Scan for the cell matching the given text and deliver its [x, y] coordinate at center. 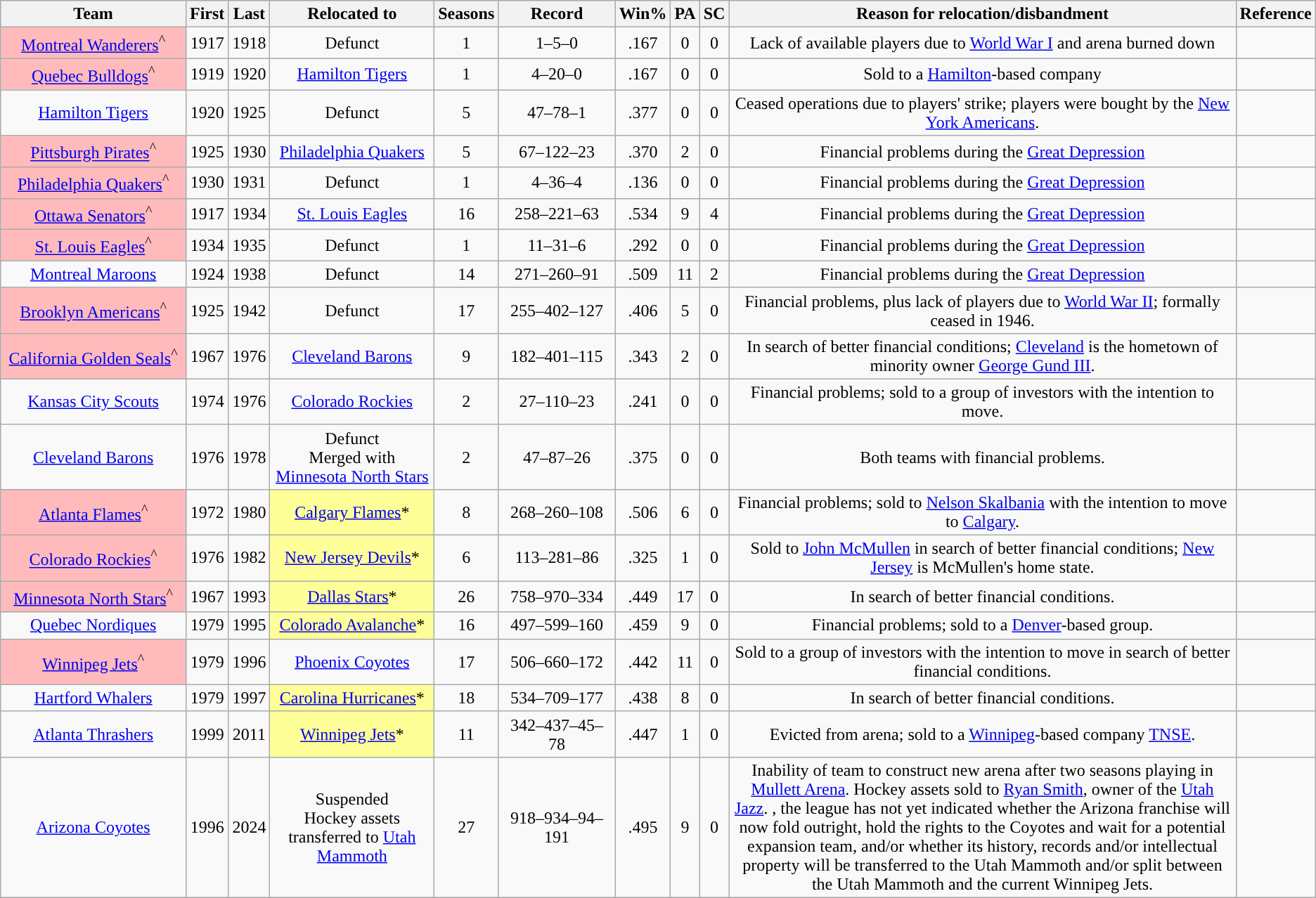
.459 [643, 625]
Sold to a group of investors with the intention to move in search of better financial conditions. [983, 662]
First [207, 14]
268–260–108 [557, 513]
New Jersey Devils* [352, 558]
271–260–91 [557, 274]
Quebec Nordiques [93, 625]
1980 [249, 513]
Colorado Rockies^ [93, 558]
Dallas Stars* [352, 597]
Win% [643, 14]
.370 [643, 152]
.377 [643, 112]
.495 [643, 827]
Record [557, 14]
.136 [643, 183]
1–5–0 [557, 44]
Montreal Wanderers^ [93, 44]
Calgary Flames* [352, 513]
.325 [643, 558]
.375 [643, 457]
Financial problems; sold to Nelson Skalbania with the intention to move to Calgary. [983, 513]
497–599–160 [557, 625]
534–709–177 [557, 698]
.442 [643, 662]
2024 [249, 827]
Philadelphia Quakers^ [93, 183]
258–221–63 [557, 214]
.292 [643, 246]
4–36–4 [557, 183]
California Golden Seals^ [93, 356]
1918 [249, 44]
.343 [643, 356]
Quebec Bulldogs^ [93, 74]
Atlanta Thrashers [93, 734]
27–110–23 [557, 402]
18 [467, 698]
Carolina Hurricanes* [352, 698]
SC [714, 14]
1919 [207, 74]
Brooklyn Americans^ [93, 311]
Winnipeg Jets^ [93, 662]
2011 [249, 734]
Arizona Coyotes [93, 827]
1982 [249, 558]
Team [93, 14]
.509 [643, 274]
1924 [207, 274]
506–660–172 [557, 662]
1931 [249, 183]
.534 [643, 214]
1993 [249, 597]
Seasons [467, 14]
Minnesota North Stars^ [93, 597]
DefunctMerged with Minnesota North Stars [352, 457]
Colorado Avalanche* [352, 625]
67–122–23 [557, 152]
Financial problems; sold to a Denver-based group. [983, 625]
.449 [643, 597]
113–281–86 [557, 558]
Pittsburgh Pirates^ [93, 152]
.506 [643, 513]
1974 [207, 402]
St. Louis Eagles^ [93, 246]
758–970–334 [557, 597]
.438 [643, 698]
47–87–26 [557, 457]
182–401–115 [557, 356]
Sold to a Hamilton-based company [983, 74]
Ottawa Senators^ [93, 214]
1995 [249, 625]
1942 [249, 311]
Colorado Rockies [352, 402]
Kansas City Scouts [93, 402]
Montreal Maroons [93, 274]
St. Louis Eagles [352, 214]
1978 [249, 457]
Last [249, 14]
In search of better financial conditions; Cleveland is the hometown of minority owner George Gund III. [983, 356]
26 [467, 597]
.406 [643, 311]
27 [467, 827]
Reference [1275, 14]
Both teams with financial problems. [983, 457]
4 [714, 214]
918–934–94–191 [557, 827]
Sold to John McMullen in search of better financial conditions; New Jersey is McMullen's home state. [983, 558]
1935 [249, 246]
.447 [643, 734]
Evicted from arena; sold to a Winnipeg-based company TNSE. [983, 734]
1997 [249, 698]
Financial problems, plus lack of players due to World War II; formally ceased in 1946. [983, 311]
1999 [207, 734]
1972 [207, 513]
Atlanta Flames^ [93, 513]
11–31–6 [557, 246]
1938 [249, 274]
Relocated to [352, 14]
14 [467, 274]
255–402–127 [557, 311]
.241 [643, 402]
47–78–1 [557, 112]
Reason for relocation/disbandment [983, 14]
SuspendedHockey assets transferred to Utah Mammoth [352, 827]
342–437–45–78 [557, 734]
Lack of available players due to World War I and arena burned down [983, 44]
Phoenix Coyotes [352, 662]
Financial problems; sold to a group of investors with the intention to move. [983, 402]
Winnipeg Jets* [352, 734]
4–20–0 [557, 74]
PA [685, 14]
Ceased operations due to players' strike; players were bought by the New York Americans. [983, 112]
Hartford Whalers [93, 698]
Philadelphia Quakers [352, 152]
